Locate the cell with the specified text and output its [x, y] center coordinate. 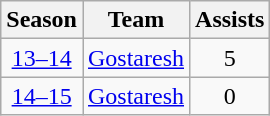
13–14 [42, 58]
0 [230, 96]
Assists [230, 20]
Team [136, 20]
14–15 [42, 96]
Season [42, 20]
5 [230, 58]
